Scan for the cell matching the given text and deliver its (X, Y) coordinate at center. 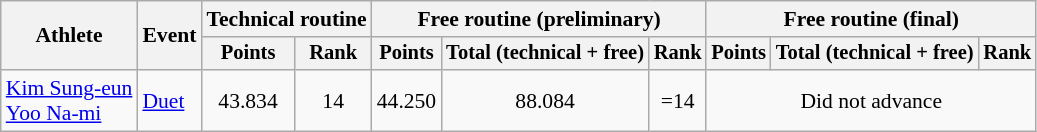
Free routine (preliminary) (540, 19)
=14 (678, 100)
Technical routine (286, 19)
14 (334, 100)
Athlete (70, 36)
43.834 (248, 100)
Duet (169, 100)
Did not advance (871, 100)
Kim Sung-eunYoo Na-mi (70, 100)
44.250 (406, 100)
88.084 (545, 100)
Event (169, 36)
Free routine (final) (871, 19)
